For the text-containing cell, return its midpoint in (x, y) coordinate format. 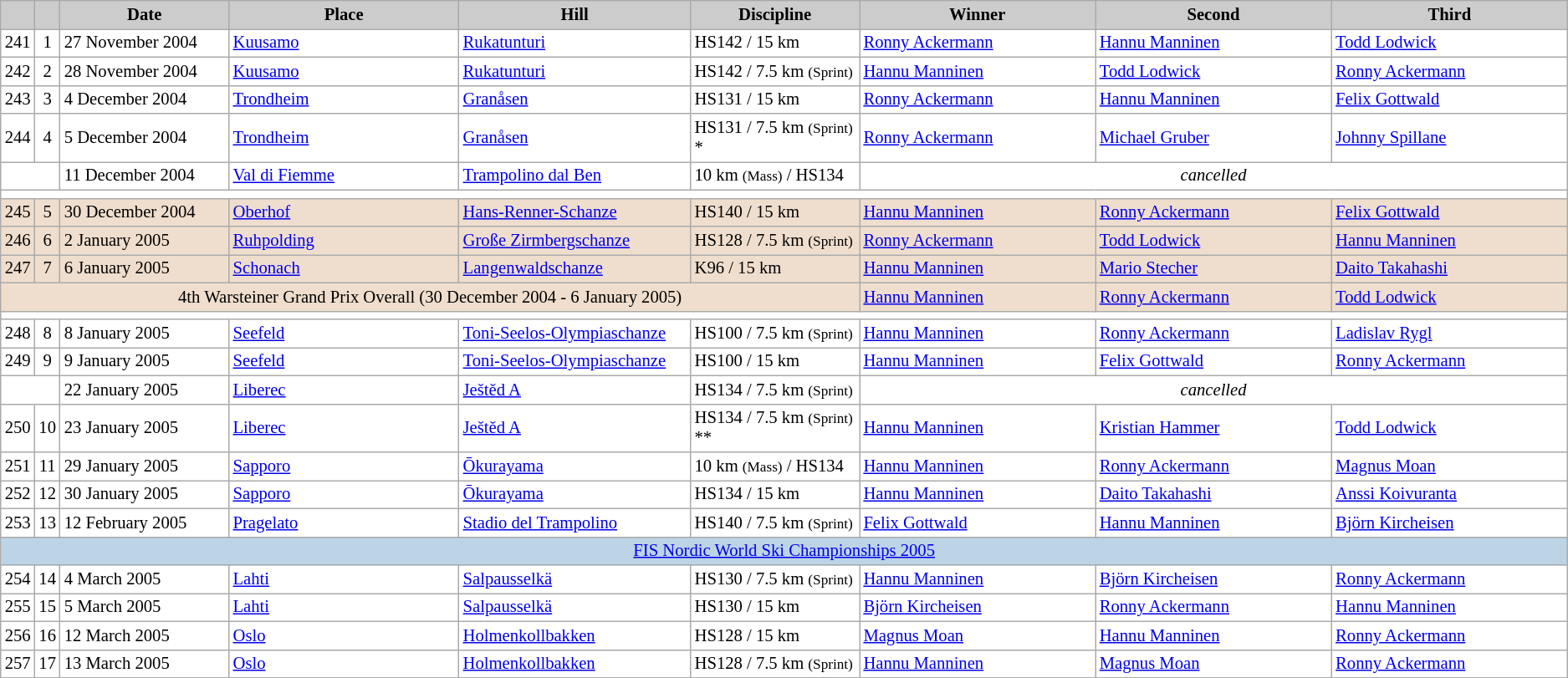
HS100 / 15 km (775, 361)
HS142 / 7.5 km (Sprint) (775, 71)
9 (47, 361)
10 (47, 428)
Langenwaldschanze (575, 268)
12 February 2005 (145, 523)
Michael Gruber (1213, 138)
244 (18, 138)
Anssi Koivuranta (1449, 494)
HS134 / 7.5 km (Sprint) ** (775, 428)
6 (47, 240)
30 January 2005 (145, 494)
4th Warsteiner Grand Prix Overall (30 December 2004 - 6 January 2005) (430, 297)
16 (47, 635)
7 (47, 268)
Hill (575, 14)
254 (18, 579)
HS131 / 7.5 km (Sprint) * (775, 138)
4 March 2005 (145, 579)
HS130 / 7.5 km (Sprint) (775, 579)
246 (18, 240)
252 (18, 494)
Discipline (775, 14)
251 (18, 466)
5 December 2004 (145, 138)
248 (18, 334)
256 (18, 635)
11 (47, 466)
243 (18, 99)
Val di Fiemme (345, 176)
8 January 2005 (145, 334)
9 January 2005 (145, 361)
Winner (978, 14)
8 (47, 334)
HS140 / 7.5 km (Sprint) (775, 523)
257 (18, 664)
255 (18, 607)
HS130 / 15 km (775, 607)
250 (18, 428)
13 (47, 523)
30 December 2004 (145, 212)
1 (47, 43)
Ruhpolding (345, 240)
4 December 2004 (145, 99)
29 January 2005 (145, 466)
5 March 2005 (145, 607)
12 (47, 494)
Oberhof (345, 212)
242 (18, 71)
Mario Stecher (1213, 268)
2 (47, 71)
HS100 / 7.5 km (Sprint) (775, 334)
HS134 / 7.5 km (Sprint) (775, 390)
28 November 2004 (145, 71)
2 January 2005 (145, 240)
Schonach (345, 268)
Place (345, 14)
253 (18, 523)
Ladislav Rygl (1449, 334)
249 (18, 361)
HS128 / 15 km (775, 635)
17 (47, 664)
Date (145, 14)
23 January 2005 (145, 428)
27 November 2004 (145, 43)
HS131 / 15 km (775, 99)
HS142 / 15 km (775, 43)
13 March 2005 (145, 664)
247 (18, 268)
6 January 2005 (145, 268)
Pragelato (345, 523)
Trampolino dal Ben (575, 176)
HS140 / 15 km (775, 212)
Große Zirmbergschanze (575, 240)
Hans-Renner-Schanze (575, 212)
245 (18, 212)
Kristian Hammer (1213, 428)
Third (1449, 14)
12 March 2005 (145, 635)
11 December 2004 (145, 176)
K96 / 15 km (775, 268)
241 (18, 43)
HS134 / 15 km (775, 494)
3 (47, 99)
Johnny Spillane (1449, 138)
Second (1213, 14)
15 (47, 607)
Stadio del Trampolino (575, 523)
FIS Nordic World Ski Championships 2005 (784, 551)
5 (47, 212)
4 (47, 138)
22 January 2005 (145, 390)
14 (47, 579)
